Return (X, Y) of the center of cell containing provided text 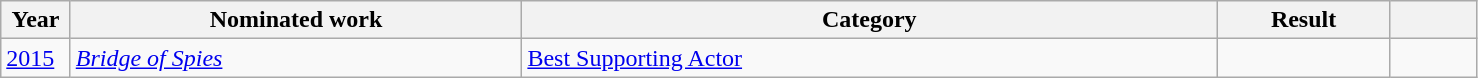
Result (1304, 20)
Bridge of Spies (296, 58)
Best Supporting Actor (870, 58)
2015 (36, 58)
Category (870, 20)
Year (36, 20)
Nominated work (296, 20)
